Search for the cell housing the specified text and yield its (X, Y) center coordinate. 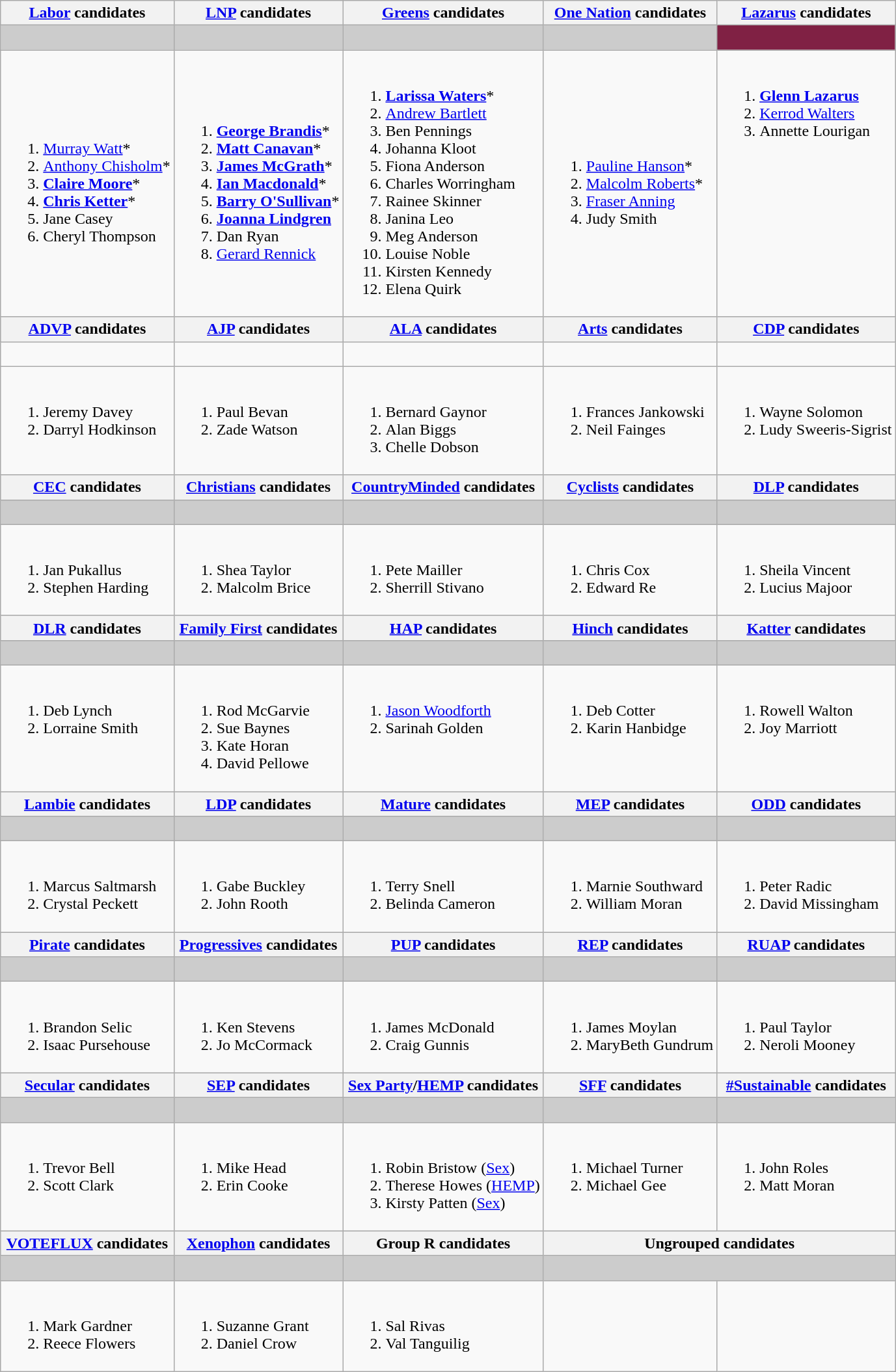
Suzanne GrantDaniel Crow (258, 1326)
Marnie SouthwardWilliam Moran (630, 887)
ADVP candidates (87, 329)
Labor candidates (87, 13)
Peter RadicDavid Missingham (806, 887)
CEC candidates (87, 487)
Secular candidates (87, 1085)
Lazarus candidates (806, 13)
Sex Party/HEMP candidates (443, 1085)
Cyclists candidates (630, 487)
Hinch candidates (630, 628)
Trevor BellScott Clark (87, 1176)
Mike HeadErin Cooke (258, 1176)
Katter candidates (806, 628)
Lambie candidates (87, 803)
DLR candidates (87, 628)
Family First candidates (258, 628)
Bernard GaynorAlan BiggsChelle Dobson (443, 420)
REP candidates (630, 945)
Sheila VincentLucius Majoor (806, 570)
Rod McGarvieSue BaynesKate HoranDavid Pellowe (258, 728)
Murray Watt*Anthony Chisholm*Claire Moore*Chris Ketter*Jane CaseyCheryl Thompson (87, 183)
Jason WoodforthSarinah Golden (443, 728)
CDP candidates (806, 329)
Jeremy DaveyDarryl Hodkinson (87, 420)
Gabe BuckleyJohn Rooth (258, 887)
Arts candidates (630, 329)
LNP candidates (258, 13)
Progressives candidates (258, 945)
Group R candidates (443, 1243)
SFF candidates (630, 1085)
Frances JankowskiNeil Fainges (630, 420)
HAP candidates (443, 628)
Pete MaillerSherrill Stivano (443, 570)
Chris CoxEdward Re (630, 570)
Greens candidates (443, 13)
Shea TaylorMalcolm Brice (258, 570)
Brandon SelicIsaac Pursehouse (87, 1027)
Mature candidates (443, 803)
Terry SnellBelinda Cameron (443, 887)
Jan PukallusStephen Harding (87, 570)
Sal RivasVal Tanguilig (443, 1326)
Wayne SolomonLudy Sweeris-Sigrist (806, 420)
One Nation candidates (630, 13)
Rowell WaltonJoy Marriott (806, 728)
Ken StevensJo McCormack (258, 1027)
Marcus SaltmarshCrystal Peckett (87, 887)
#Sustainable candidates (806, 1085)
Pauline Hanson*Malcolm Roberts*Fraser AnningJudy Smith (630, 183)
Glenn LazarusKerrod WaltersAnnette Lourigan (806, 183)
Xenophon candidates (258, 1243)
Deb LynchLorraine Smith (87, 728)
Paul BevanZade Watson (258, 420)
Christians candidates (258, 487)
SEP candidates (258, 1085)
James MoylanMaryBeth Gundrum (630, 1027)
MEP candidates (630, 803)
PUP candidates (443, 945)
Michael TurnerMichael Gee (630, 1176)
Mark GardnerReece Flowers (87, 1326)
Pirate candidates (87, 945)
ALA candidates (443, 329)
DLP candidates (806, 487)
CountryMinded candidates (443, 487)
RUAP candidates (806, 945)
ODD candidates (806, 803)
John RolesMatt Moran (806, 1176)
Paul TaylorNeroli Mooney (806, 1027)
Deb CotterKarin Hanbidge (630, 728)
VOTEFLUX candidates (87, 1243)
LDP candidates (258, 803)
AJP candidates (258, 329)
George Brandis*Matt Canavan*James McGrath*Ian Macdonald*Barry O'Sullivan*Joanna LindgrenDan RyanGerard Rennick (258, 183)
Ungrouped candidates (720, 1243)
James McDonaldCraig Gunnis (443, 1027)
Robin Bristow (Sex)Therese Howes (HEMP)Kirsty Patten (Sex) (443, 1176)
